Return the [X, Y] coordinate for the center point of the cell that contains the specified text.  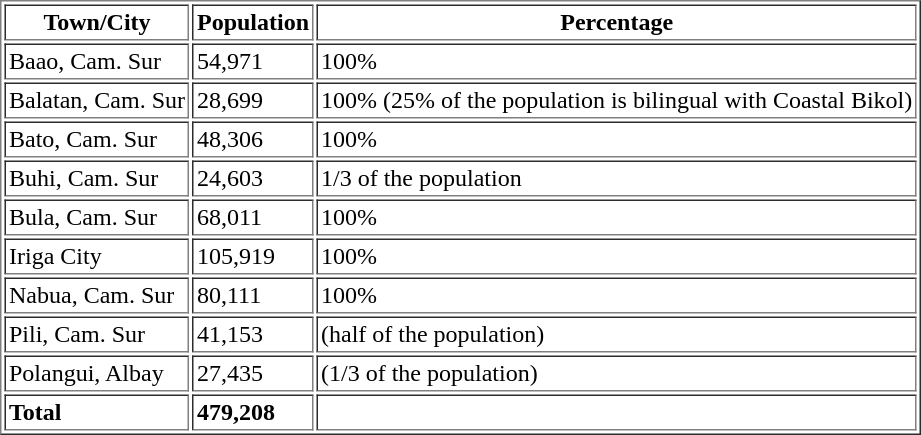
Baao, Cam. Sur [96, 62]
80,111 [252, 296]
24,603 [252, 178]
(1/3 of the population) [616, 374]
Nabua, Cam. Sur [96, 296]
479,208 [252, 412]
54,971 [252, 62]
48,306 [252, 140]
27,435 [252, 374]
1/3 of the population [616, 178]
28,699 [252, 100]
68,011 [252, 218]
Bato, Cam. Sur [96, 140]
41,153 [252, 334]
Population [252, 22]
Bula, Cam. Sur [96, 218]
105,919 [252, 256]
Polangui, Albay [96, 374]
Percentage [616, 22]
(half of the population) [616, 334]
Buhi, Cam. Sur [96, 178]
Balatan, Cam. Sur [96, 100]
Total [96, 412]
Iriga City [96, 256]
100% (25% of the population is bilingual with Coastal Bikol) [616, 100]
Pili, Cam. Sur [96, 334]
Town/City [96, 22]
